Detect which cell encompasses the target text, then output its (x, y) center coordinate. 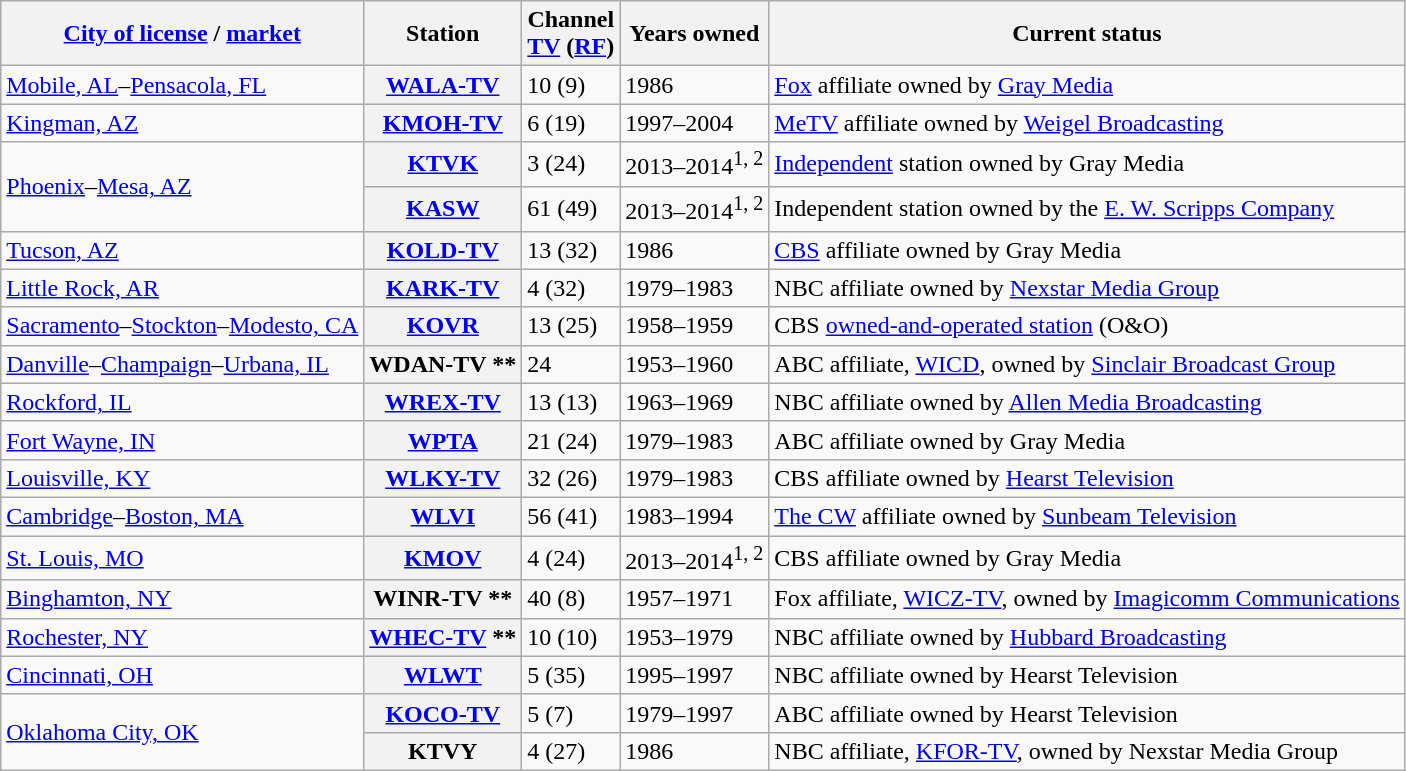
Fox affiliate, WICZ-TV, owned by Imagicomm Communications (1087, 599)
NBC affiliate owned by Allen Media Broadcasting (1087, 402)
10 (9) (571, 85)
ABC affiliate owned by Gray Media (1087, 440)
Mobile, AL–Pensacola, FL (182, 85)
Fort Wayne, IN (182, 440)
St. Louis, MO (182, 558)
NBC affiliate owned by Hearst Television (1087, 675)
5 (7) (571, 713)
Louisville, KY (182, 478)
1953–1979 (694, 637)
Little Rock, AR (182, 288)
40 (8) (571, 599)
KOLD-TV (443, 250)
City of license / market (182, 34)
KTVY (443, 751)
KMOV (443, 558)
4 (27) (571, 751)
Fox affiliate owned by Gray Media (1087, 85)
5 (35) (571, 675)
WHEC-TV ** (443, 637)
13 (32) (571, 250)
Rockford, IL (182, 402)
1963–1969 (694, 402)
Cincinnati, OH (182, 675)
Independent station owned by Gray Media (1087, 164)
4 (24) (571, 558)
6 (19) (571, 123)
1957–1971 (694, 599)
Danville–Champaign–Urbana, IL (182, 364)
KARK-TV (443, 288)
21 (24) (571, 440)
WINR-TV ** (443, 599)
24 (571, 364)
Current status (1087, 34)
4 (32) (571, 288)
Cambridge–Boston, MA (182, 516)
KOCO-TV (443, 713)
NBC affiliate owned by Hubbard Broadcasting (1087, 637)
MeTV affiliate owned by Weigel Broadcasting (1087, 123)
NBC affiliate, KFOR-TV, owned by Nexstar Media Group (1087, 751)
13 (25) (571, 326)
CBS owned-and-operated station (O&O) (1087, 326)
61 (49) (571, 208)
Years owned (694, 34)
WPTA (443, 440)
10 (10) (571, 637)
1979–1997 (694, 713)
CBS affiliate owned by Hearst Television (1087, 478)
WDAN-TV ** (443, 364)
KMOH-TV (443, 123)
ABC affiliate, WICD, owned by Sinclair Broadcast Group (1087, 364)
3 (24) (571, 164)
ABC affiliate owned by Hearst Television (1087, 713)
WLWT (443, 675)
The CW affiliate owned by Sunbeam Television (1087, 516)
KASW (443, 208)
NBC affiliate owned by Nexstar Media Group (1087, 288)
13 (13) (571, 402)
Binghamton, NY (182, 599)
1953–1960 (694, 364)
Phoenix–Mesa, AZ (182, 186)
1997–2004 (694, 123)
KTVK (443, 164)
WLKY-TV (443, 478)
WLVI (443, 516)
Tucson, AZ (182, 250)
Kingman, AZ (182, 123)
Sacramento–Stockton–Modesto, CA (182, 326)
1983–1994 (694, 516)
1995–1997 (694, 675)
Rochester, NY (182, 637)
KOVR (443, 326)
1958–1959 (694, 326)
Station (443, 34)
56 (41) (571, 516)
ChannelTV (RF) (571, 34)
32 (26) (571, 478)
Oklahoma City, OK (182, 732)
WREX-TV (443, 402)
WALA-TV (443, 85)
Independent station owned by the E. W. Scripps Company (1087, 208)
